Return [X, Y] of the center of cell containing provided text 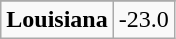
Louisiana [57, 20]
-23.0 [144, 20]
